Locate the cell with the specified text and output its [x, y] center coordinate. 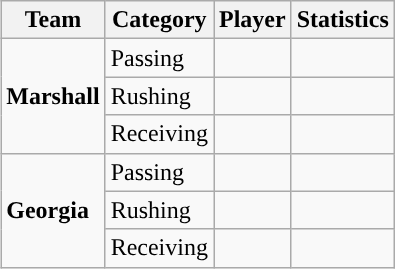
Category [159, 20]
Team [53, 20]
Player [253, 20]
Georgia [53, 210]
Marshall [53, 96]
Statistics [342, 20]
